Capture the cell that displays the provided text and extract its (X, Y) central coordinate. 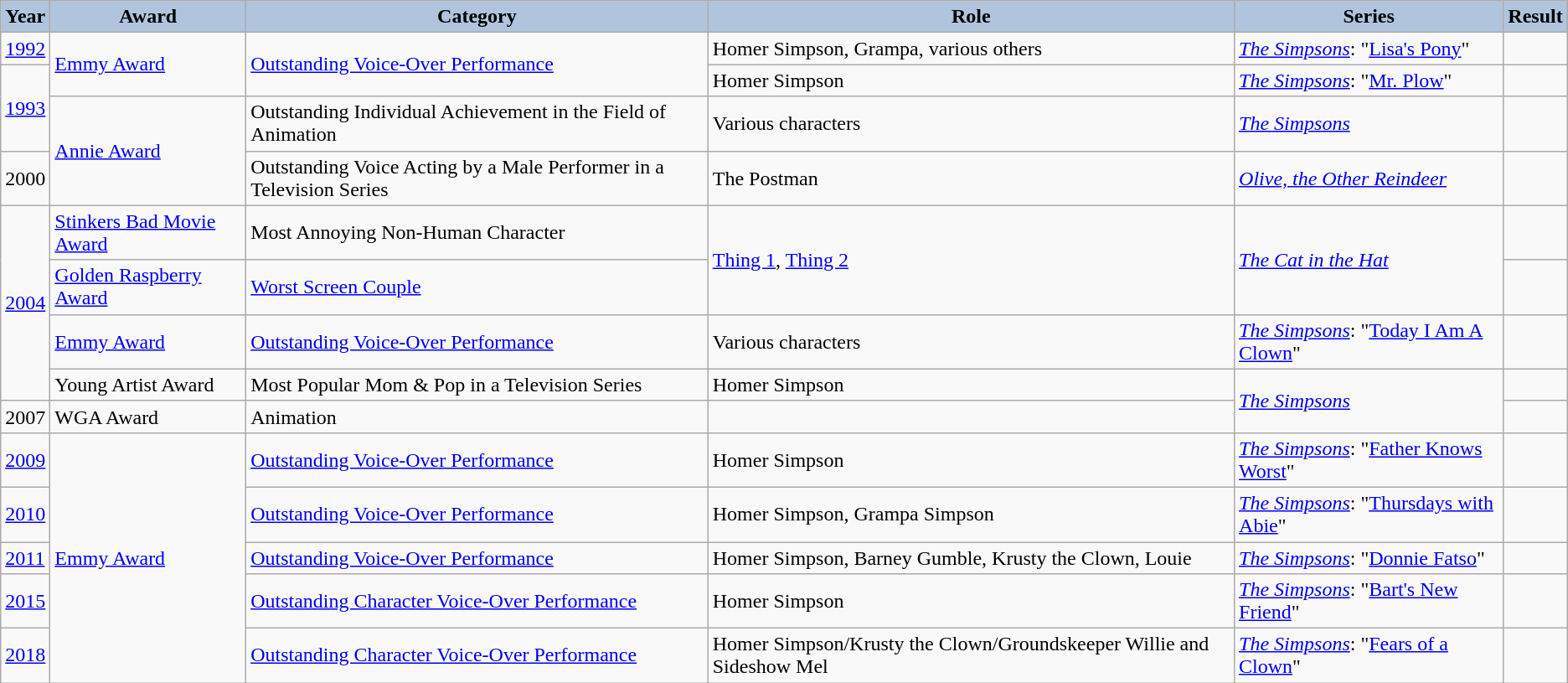
The Postman (971, 178)
Series (1369, 17)
The Cat in the Hat (1369, 260)
2007 (25, 417)
Homer Simpson, Grampa, various others (971, 49)
Outstanding Voice Acting by a Male Performer in a Television Series (477, 178)
Category (477, 17)
2018 (25, 655)
Result (1535, 17)
The Simpsons: "Bart's New Friend" (1369, 602)
Worst Screen Couple (477, 287)
Thing 1, Thing 2 (971, 260)
2010 (25, 515)
The Simpsons: "Donnie Fatso" (1369, 557)
1993 (25, 107)
2009 (25, 459)
Homer Simpson/Krusty the Clown/Groundskeeper Willie and Sideshow Mel (971, 655)
The Simpsons: "Father Knows Worst" (1369, 459)
1992 (25, 49)
Stinkers Bad Movie Award (148, 233)
The Simpsons: "Fears of a Clown" (1369, 655)
Most Annoying Non-Human Character (477, 233)
Golden Raspberry Award (148, 287)
The Simpsons: "Mr. Plow" (1369, 80)
2011 (25, 557)
WGA Award (148, 417)
The Simpsons: "Lisa's Pony" (1369, 49)
Animation (477, 417)
Role (971, 17)
Year (25, 17)
Olive, the Other Reindeer (1369, 178)
The Simpsons: "Today I Am A Clown" (1369, 342)
Homer Simpson, Barney Gumble, Krusty the Clown, Louie (971, 557)
Most Popular Mom & Pop in a Television Series (477, 385)
Award (148, 17)
Annie Award (148, 151)
2015 (25, 602)
2000 (25, 178)
Young Artist Award (148, 385)
Homer Simpson, Grampa Simpson (971, 515)
2004 (25, 303)
Outstanding Individual Achievement in the Field of Animation (477, 124)
The Simpsons: "Thursdays with Abie" (1369, 515)
